From the cell containing the given text, extract its center point as [x, y] coordinate. 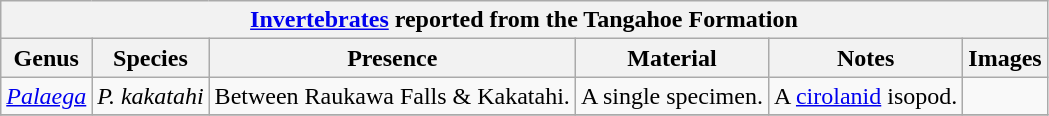
Images [1005, 58]
P. kakatahi [150, 96]
Species [150, 58]
Invertebrates reported from the Tangahoe Formation [524, 20]
Between Raukawa Falls & Kakatahi. [392, 96]
Notes [865, 58]
Genus [46, 58]
A cirolanid isopod. [865, 96]
Material [672, 58]
Presence [392, 58]
Palaega [46, 96]
A single specimen. [672, 96]
